Output the [X, Y] coordinate of the center of the cell containing the given text.  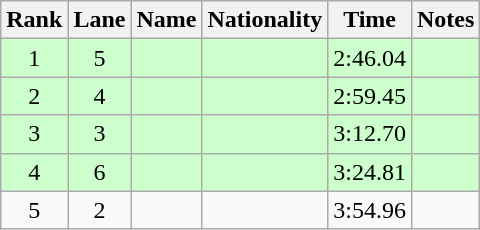
3:24.81 [370, 172]
Lane [100, 20]
6 [100, 172]
Time [370, 20]
3:12.70 [370, 134]
Nationality [265, 20]
3:54.96 [370, 210]
Name [166, 20]
1 [34, 58]
2:59.45 [370, 96]
Rank [34, 20]
2:46.04 [370, 58]
Notes [445, 20]
